Scan for the cell matching the given text and deliver its (x, y) coordinate at center. 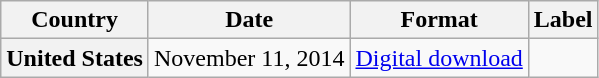
Format (439, 20)
Label (563, 20)
Date (248, 20)
Digital download (439, 58)
Country (75, 20)
United States (75, 58)
November 11, 2014 (248, 58)
